Extract the (X, Y) coordinate from the center of the cell holding the provided text.  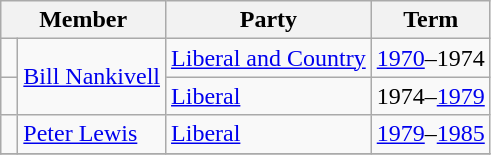
Member (84, 20)
1974–1979 (430, 96)
Term (430, 20)
Bill Nankivell (92, 77)
1970–1974 (430, 58)
Party (269, 20)
Liberal and Country (269, 58)
Peter Lewis (92, 134)
1979–1985 (430, 134)
